Scan for the cell matching the given text and deliver its [X, Y] coordinate at center. 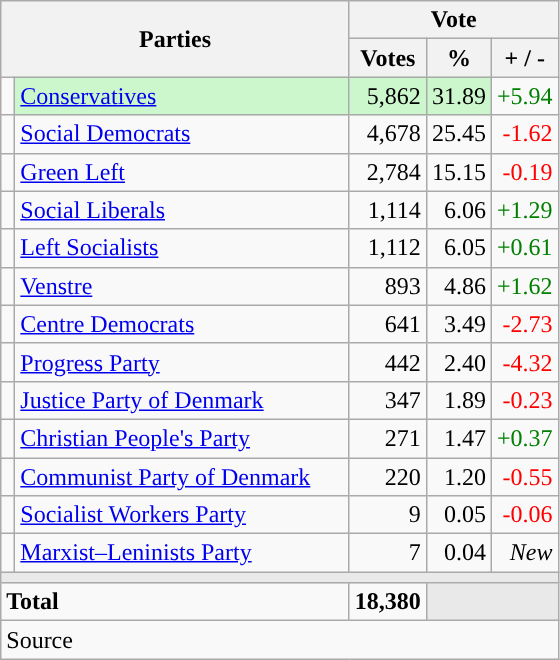
Venstre [182, 286]
Votes [388, 58]
2,784 [388, 172]
Conservatives [182, 96]
271 [388, 438]
Centre Democrats [182, 324]
1.20 [458, 477]
-0.06 [524, 515]
% [458, 58]
893 [388, 286]
Parties [176, 39]
6.05 [458, 248]
18,380 [388, 602]
Socialist Workers Party [182, 515]
5,862 [388, 96]
0.04 [458, 553]
347 [388, 400]
Justice Party of Denmark [182, 400]
Progress Party [182, 362]
Left Socialists [182, 248]
641 [388, 324]
2.40 [458, 362]
3.49 [458, 324]
9 [388, 515]
Source [280, 640]
Communist Party of Denmark [182, 477]
Social Democrats [182, 134]
0.05 [458, 515]
-0.19 [524, 172]
25.45 [458, 134]
1,112 [388, 248]
-0.23 [524, 400]
1.89 [458, 400]
New [524, 553]
+1.29 [524, 210]
-4.32 [524, 362]
7 [388, 553]
220 [388, 477]
-0.55 [524, 477]
+0.61 [524, 248]
442 [388, 362]
+1.62 [524, 286]
Christian People's Party [182, 438]
31.89 [458, 96]
1.47 [458, 438]
-1.62 [524, 134]
Social Liberals [182, 210]
+0.37 [524, 438]
4,678 [388, 134]
4.86 [458, 286]
1,114 [388, 210]
15.15 [458, 172]
Vote [454, 20]
-2.73 [524, 324]
+ / - [524, 58]
6.06 [458, 210]
+5.94 [524, 96]
Marxist–Leninists Party [182, 553]
Total [176, 602]
Green Left [182, 172]
